From the cell containing the given text, extract its center point as [x, y] coordinate. 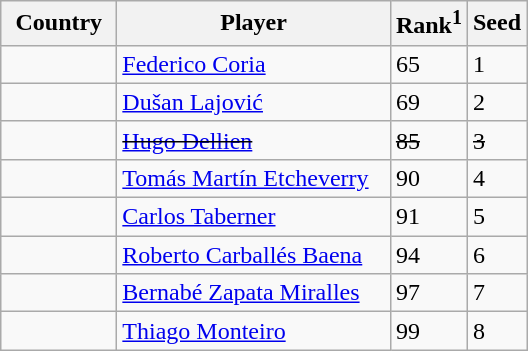
85 [428, 140]
6 [496, 255]
Carlos Taberner [254, 217]
Dušan Lajović [254, 102]
3 [496, 140]
7 [496, 293]
69 [428, 102]
Player [254, 24]
1 [496, 64]
91 [428, 217]
Federico Coria [254, 64]
Hugo Dellien [254, 140]
99 [428, 331]
94 [428, 255]
Seed [496, 24]
Thiago Monteiro [254, 331]
2 [496, 102]
97 [428, 293]
Roberto Carballés Baena [254, 255]
90 [428, 178]
5 [496, 217]
Bernabé Zapata Miralles [254, 293]
Tomás Martín Etcheverry [254, 178]
4 [496, 178]
65 [428, 64]
Rank1 [428, 24]
Country [59, 24]
8 [496, 331]
